Return the (x, y) coordinate for the center point of the cell that contains the specified text.  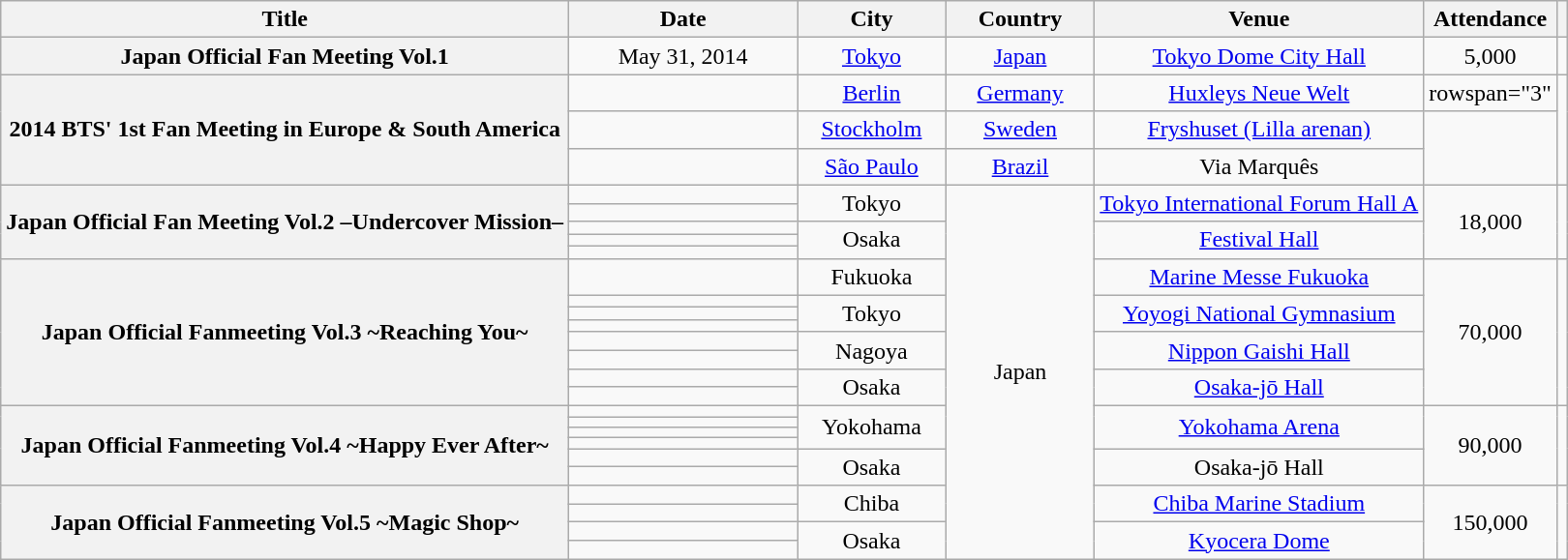
150,000 (1491, 522)
May 31, 2014 (683, 56)
Attendance (1491, 19)
18,000 (1491, 221)
Germany (1020, 93)
City (872, 19)
São Paulo (872, 166)
Brazil (1020, 166)
Yokohama (872, 427)
Fryshuset (Lilla arenan) (1259, 130)
Via Marquês (1259, 166)
Venue (1259, 19)
Festival Hall (1259, 240)
Yokohama Arena (1259, 427)
Title (285, 19)
70,000 (1491, 332)
Chiba (872, 504)
Japan Official Fanmeeting Vol.4 ~Happy Ever After~ (285, 445)
Tokyo International Forum Hall A (1259, 203)
Fukuoka (872, 277)
Stockholm (872, 130)
Huxleys Neue Welt (1259, 93)
90,000 (1491, 445)
Yoyogi National Gymnasium (1259, 313)
Japan Official Fanmeeting Vol.5 ~Magic Shop~ (285, 522)
Tokyo Dome City Hall (1259, 56)
Japan Official Fan Meeting Vol.2 –Undercover Mission– (285, 221)
Kyocera Dome (1259, 541)
Sweden (1020, 130)
Nippon Gaishi Hall (1259, 350)
Country (1020, 19)
Berlin (872, 93)
Japan Official Fanmeeting Vol.3 ~Reaching You~ (285, 332)
Japan Official Fan Meeting Vol.1 (285, 56)
5,000 (1491, 56)
2014 BTS' 1st Fan Meeting in Europe & South America (285, 130)
Nagoya (872, 350)
Chiba Marine Stadium (1259, 504)
rowspan="3" (1491, 93)
Date (683, 19)
Marine Messe Fukuoka (1259, 277)
